Search for the cell housing the specified text and yield its [x, y] center coordinate. 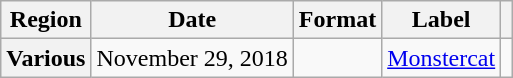
Date [192, 20]
Label [442, 20]
Various [46, 58]
Region [46, 20]
Monstercat [442, 58]
November 29, 2018 [192, 58]
Format [337, 20]
